Provide the [x, y] coordinate of the cell's center where the given text is located.  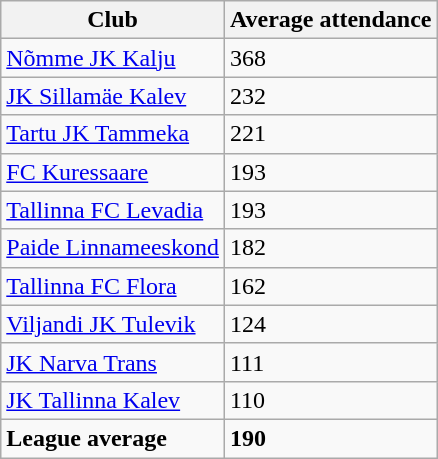
Tallinna FC Flora [113, 286]
124 [330, 324]
162 [330, 286]
190 [330, 438]
Club [113, 20]
League average [113, 438]
Tallinna FC Levadia [113, 210]
Nõmme JK Kalju [113, 58]
Viljandi JK Tulevik [113, 324]
Average attendance [330, 20]
JK Narva Trans [113, 362]
182 [330, 248]
221 [330, 134]
JK Sillamäe Kalev [113, 96]
Tartu JK Tammeka [113, 134]
110 [330, 400]
368 [330, 58]
JK Tallinna Kalev [113, 400]
FC Kuressaare [113, 172]
Paide Linnameeskond [113, 248]
111 [330, 362]
232 [330, 96]
